Determine the (x, y) coordinate at the center of the cell enclosing the given text.  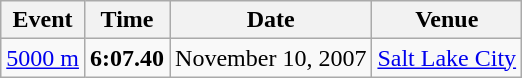
Time (126, 20)
6:07.40 (126, 58)
5000 m (43, 58)
November 10, 2007 (271, 58)
Venue (447, 20)
Salt Lake City (447, 58)
Event (43, 20)
Date (271, 20)
